Determine the [X, Y] coordinate at the center of the cell enclosing the given text.  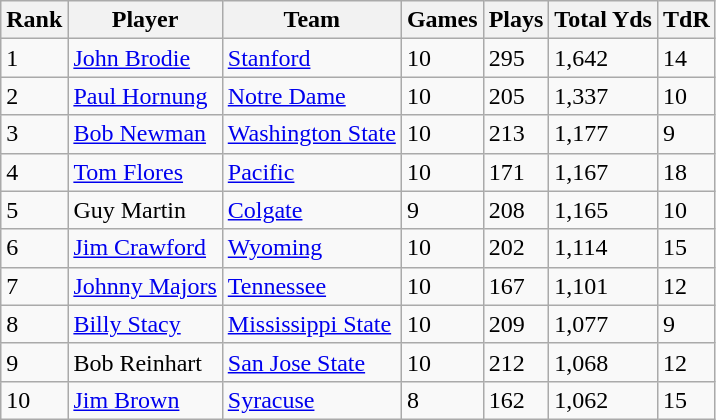
1,068 [604, 362]
1,101 [604, 286]
Jim Crawford [145, 248]
Billy Stacy [145, 324]
18 [686, 172]
Paul Hornung [145, 96]
Stanford [312, 58]
1,642 [604, 58]
208 [516, 210]
Team [312, 20]
Johnny Majors [145, 286]
Plays [516, 20]
1,177 [604, 134]
7 [34, 286]
San Jose State [312, 362]
14 [686, 58]
202 [516, 248]
TdR [686, 20]
Jim Brown [145, 400]
Washington State [312, 134]
5 [34, 210]
1,337 [604, 96]
Mississippi State [312, 324]
Wyoming [312, 248]
Tom Flores [145, 172]
Syracuse [312, 400]
Notre Dame [312, 96]
Bob Reinhart [145, 362]
3 [34, 134]
205 [516, 96]
Guy Martin [145, 210]
1,077 [604, 324]
Games [442, 20]
2 [34, 96]
1,114 [604, 248]
213 [516, 134]
Bob Newman [145, 134]
1,167 [604, 172]
Colgate [312, 210]
295 [516, 58]
162 [516, 400]
1 [34, 58]
Tennessee [312, 286]
1,062 [604, 400]
171 [516, 172]
Pacific [312, 172]
212 [516, 362]
John Brodie [145, 58]
167 [516, 286]
4 [34, 172]
6 [34, 248]
1,165 [604, 210]
Rank [34, 20]
Player [145, 20]
Total Yds [604, 20]
209 [516, 324]
